Pinpoint the cell where the given text exists, returning its (x, y) midpoint coordinate. 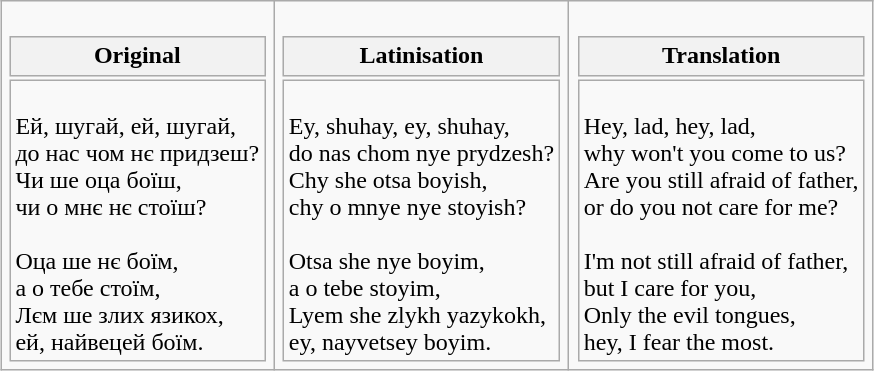
Translation (721, 56)
Latinisation (421, 56)
Original (137, 56)
